Search for the cell housing the specified text and yield its [x, y] center coordinate. 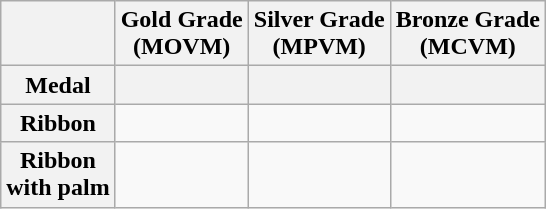
Bronze Grade(MCVM) [468, 34]
Medal [58, 85]
Ribbonwith palm [58, 174]
Silver Grade(MPVM) [319, 34]
Ribbon [58, 123]
Gold Grade(MOVM) [182, 34]
